Return the (X, Y) coordinate for the center point of the cell that contains the specified text.  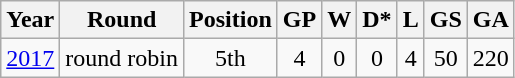
220 (490, 58)
D* (377, 20)
5th (231, 58)
W (340, 20)
Round (122, 20)
L (410, 20)
Year (30, 20)
round robin (122, 58)
GA (490, 20)
GS (446, 20)
Position (231, 20)
2017 (30, 58)
50 (446, 58)
GP (299, 20)
